Return [X, Y] of the center of cell containing provided text 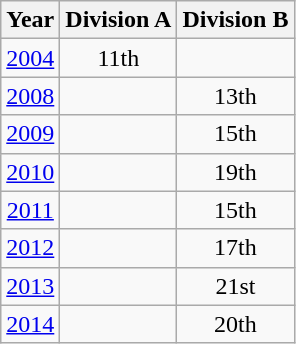
2004 [30, 58]
Division B [236, 20]
2014 [30, 324]
2009 [30, 134]
Year [30, 20]
11th [118, 58]
21st [236, 286]
20th [236, 324]
13th [236, 96]
2008 [30, 96]
Division A [118, 20]
2011 [30, 210]
2012 [30, 248]
17th [236, 248]
19th [236, 172]
2013 [30, 286]
2010 [30, 172]
